Find where the given text appears and provide that cell's center as (X, Y) coordinate. 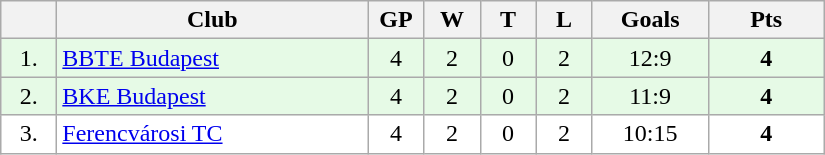
GP (396, 20)
10:15 (650, 134)
3. (29, 134)
T (508, 20)
2. (29, 96)
Ferencvárosi TC (212, 134)
Club (212, 20)
1. (29, 58)
BBTE Budapest (212, 58)
12:9 (650, 58)
W (452, 20)
Pts (766, 20)
BKE Budapest (212, 96)
Goals (650, 20)
L (564, 20)
11:9 (650, 96)
